Extract the (x, y) coordinate from the center of the cell holding the provided text.  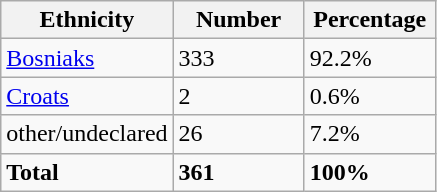
other/undeclared (87, 134)
2 (238, 96)
26 (238, 134)
Percentage (370, 20)
7.2% (370, 134)
0.6% (370, 96)
Total (87, 172)
Number (238, 20)
333 (238, 58)
Ethnicity (87, 20)
Croats (87, 96)
Bosniaks (87, 58)
92.2% (370, 58)
361 (238, 172)
100% (370, 172)
